Return the [X, Y] coordinate for the center point of the cell that contains the specified text.  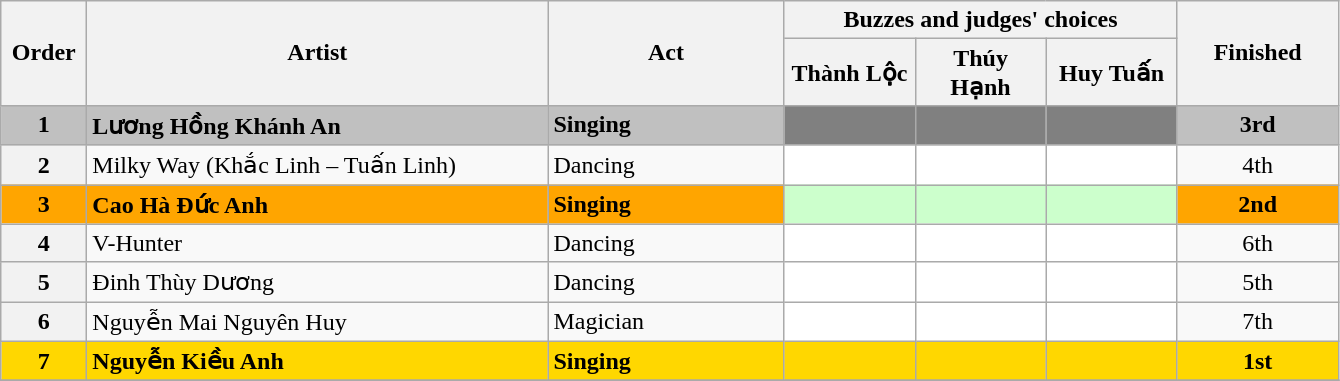
V-Hunter [318, 243]
4th [1258, 165]
Thúy Hạnh [980, 72]
7th [1258, 322]
4 [44, 243]
Nguyễn Mai Nguyên Huy [318, 322]
Lương Hồng Khánh An [318, 125]
Magician [666, 322]
Thành Lộc [850, 72]
Milky Way (Khắc Linh – Tuấn Linh) [318, 165]
Buzzes and judges' choices [980, 20]
2 [44, 165]
Cao Hà Đức Anh [318, 204]
7 [44, 361]
Order [44, 54]
Artist [318, 54]
6th [1258, 243]
2nd [1258, 204]
1st [1258, 361]
Nguyễn Kiều Anh [318, 361]
6 [44, 322]
Finished [1258, 54]
Huy Tuấn [1112, 72]
Act [666, 54]
1 [44, 125]
5 [44, 282]
3 [44, 204]
3rd [1258, 125]
5th [1258, 282]
Đinh Thùy Dương [318, 282]
